Return (x, y) of the center of cell containing provided text 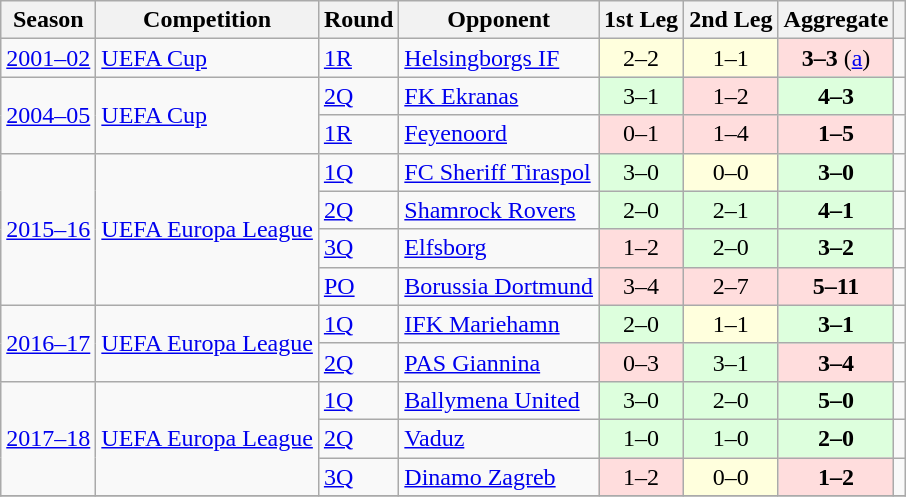
Elfsborg (499, 248)
Borussia Dortmund (499, 286)
Competition (208, 20)
2017–18 (48, 438)
5–11 (836, 286)
Vaduz (499, 438)
Opponent (499, 20)
IFK Mariehamn (499, 324)
2–1 (731, 210)
1–5 (836, 134)
FK Ekranas (499, 96)
2015–16 (48, 229)
Aggregate (836, 20)
2nd Leg (731, 20)
Dinamo Zagreb (499, 477)
Helsingborgs IF (499, 58)
3–3 (a) (836, 58)
Ballymena United (499, 400)
1st Leg (642, 20)
2001–02 (48, 58)
2016–17 (48, 343)
1–4 (731, 134)
2–7 (731, 286)
PAS Giannina (499, 362)
0–3 (642, 362)
Season (48, 20)
4–1 (836, 210)
Round (358, 20)
3–2 (836, 248)
2004–05 (48, 115)
5–0 (836, 400)
Feyenoord (499, 134)
PO (358, 286)
4–3 (836, 96)
0–1 (642, 134)
Shamrock Rovers (499, 210)
2–2 (642, 58)
FC Sheriff Tiraspol (499, 172)
